From the cell containing the given text, extract its center point as [X, Y] coordinate. 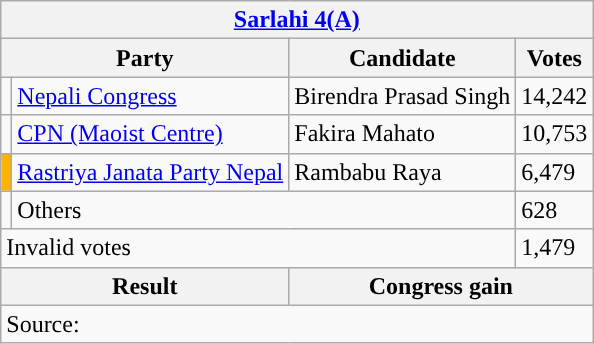
14,242 [554, 96]
1,479 [554, 248]
Rastriya Janata Party Nepal [150, 172]
Fakira Mahato [402, 134]
Birendra Prasad Singh [402, 96]
CPN (Maoist Centre) [150, 134]
Invalid votes [258, 248]
628 [554, 210]
10,753 [554, 134]
6,479 [554, 172]
Candidate [402, 58]
Congress gain [441, 286]
Source: [297, 324]
Others [264, 210]
Rambabu Raya [402, 172]
Result [145, 286]
Party [145, 58]
Sarlahi 4(A) [297, 20]
Votes [554, 58]
Nepali Congress [150, 96]
